Search for the cell housing the specified text and yield its [x, y] center coordinate. 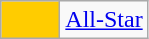
All-Star [104, 20]
